Search for the cell housing the specified text and yield its [X, Y] center coordinate. 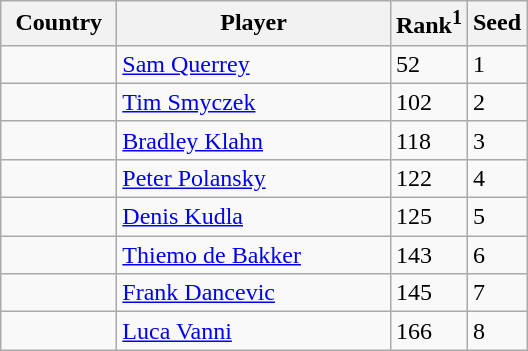
Sam Querrey [254, 64]
Peter Polansky [254, 178]
Seed [496, 24]
6 [496, 255]
5 [496, 217]
Luca Vanni [254, 331]
Country [59, 24]
52 [428, 64]
Thiemo de Bakker [254, 255]
125 [428, 217]
1 [496, 64]
Frank Dancevic [254, 293]
Tim Smyczek [254, 102]
118 [428, 140]
Bradley Klahn [254, 140]
Rank1 [428, 24]
143 [428, 255]
Player [254, 24]
2 [496, 102]
Denis Kudla [254, 217]
166 [428, 331]
145 [428, 293]
3 [496, 140]
102 [428, 102]
122 [428, 178]
4 [496, 178]
8 [496, 331]
7 [496, 293]
